From the cell containing the given text, extract its center point as [X, Y] coordinate. 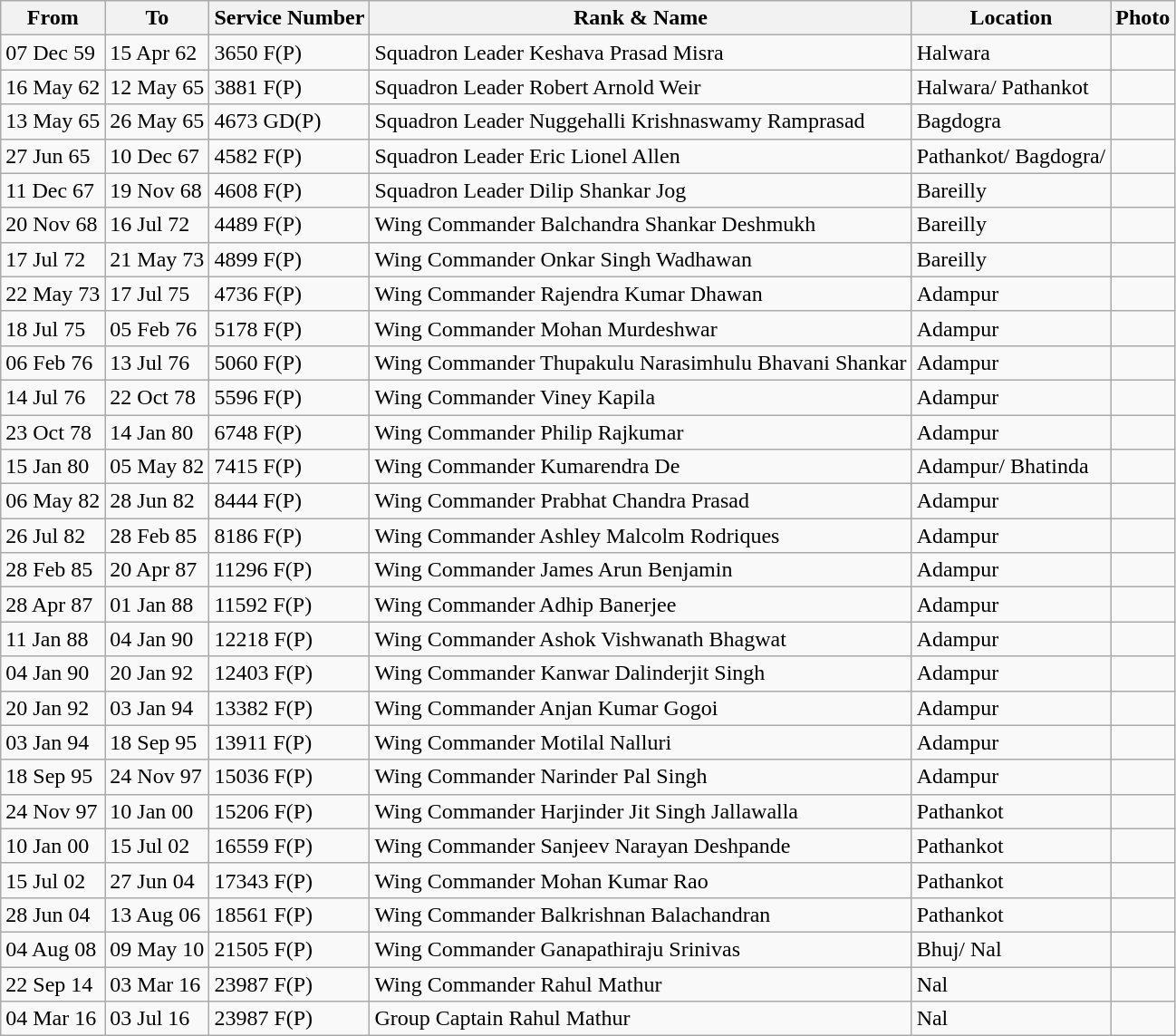
23 Oct 78 [53, 432]
03 Jul 16 [158, 1019]
Wing Commander Balkrishnan Balachandran [641, 915]
Wing Commander Viney Kapila [641, 397]
13 Jul 76 [158, 363]
3650 F(P) [290, 53]
Wing Commander Kanwar Dalinderjit Singh [641, 673]
Squadron Leader Robert Arnold Weir [641, 87]
28 Apr 87 [53, 605]
Wing Commander Balchandra Shankar Deshmukh [641, 225]
Rank & Name [641, 18]
Wing Commander Ashok Vishwanath Bhagwat [641, 639]
22 May 73 [53, 294]
Wing Commander Adhip Banerjee [641, 605]
4582 F(P) [290, 156]
19 Nov 68 [158, 190]
Wing Commander Rahul Mathur [641, 983]
20 Nov 68 [53, 225]
27 Jun 04 [158, 880]
Wing Commander Motilal Nalluri [641, 742]
21 May 73 [158, 259]
Wing Commander Sanjeev Narayan Deshpande [641, 846]
07 Dec 59 [53, 53]
12 May 65 [158, 87]
Wing Commander Kumarendra De [641, 467]
To [158, 18]
Wing Commander Anjan Kumar Gogoi [641, 708]
Location [1011, 18]
18561 F(P) [290, 915]
3881 F(P) [290, 87]
Group Captain Rahul Mathur [641, 1019]
28 Jun 82 [158, 501]
Service Number [290, 18]
Wing Commander Harjinder Jit Singh Jallawalla [641, 811]
20 Apr 87 [158, 570]
28 Jun 04 [53, 915]
5178 F(P) [290, 328]
03 Mar 16 [158, 983]
16 Jul 72 [158, 225]
13 Aug 06 [158, 915]
10 Dec 67 [158, 156]
13911 F(P) [290, 742]
11296 F(P) [290, 570]
5060 F(P) [290, 363]
05 Feb 76 [158, 328]
Wing Commander Rajendra Kumar Dhawan [641, 294]
26 Jul 82 [53, 536]
12403 F(P) [290, 673]
09 May 10 [158, 949]
4899 F(P) [290, 259]
Wing Commander Ganapathiraju Srinivas [641, 949]
11 Dec 67 [53, 190]
18 Jul 75 [53, 328]
14 Jan 80 [158, 432]
Squadron Leader Dilip Shankar Jog [641, 190]
Adampur/ Bhatinda [1011, 467]
Bagdogra [1011, 121]
15 Apr 62 [158, 53]
11 Jan 88 [53, 639]
16559 F(P) [290, 846]
Halwara [1011, 53]
14 Jul 76 [53, 397]
15206 F(P) [290, 811]
22 Oct 78 [158, 397]
26 May 65 [158, 121]
4673 GD(P) [290, 121]
17343 F(P) [290, 880]
6748 F(P) [290, 432]
Wing Commander Thupakulu Narasimhulu Bhavani Shankar [641, 363]
7415 F(P) [290, 467]
21505 F(P) [290, 949]
Squadron Leader Nuggehalli Krishnaswamy Ramprasad [641, 121]
4608 F(P) [290, 190]
05 May 82 [158, 467]
4736 F(P) [290, 294]
Wing Commander Philip Rajkumar [641, 432]
Wing Commander Prabhat Chandra Prasad [641, 501]
Squadron Leader Keshava Prasad Misra [641, 53]
17 Jul 75 [158, 294]
Wing Commander Narinder Pal Singh [641, 777]
22 Sep 14 [53, 983]
Wing Commander Onkar Singh Wadhawan [641, 259]
15 Jan 80 [53, 467]
Wing Commander James Arun Benjamin [641, 570]
04 Aug 08 [53, 949]
Photo [1143, 18]
8186 F(P) [290, 536]
From [53, 18]
Halwara/ Pathankot [1011, 87]
11592 F(P) [290, 605]
27 Jun 65 [53, 156]
16 May 62 [53, 87]
06 May 82 [53, 501]
Wing Commander Ashley Malcolm Rodriques [641, 536]
4489 F(P) [290, 225]
Squadron Leader Eric Lionel Allen [641, 156]
8444 F(P) [290, 501]
04 Mar 16 [53, 1019]
Wing Commander Mohan Kumar Rao [641, 880]
Pathankot/ Bagdogra/ [1011, 156]
13382 F(P) [290, 708]
13 May 65 [53, 121]
Wing Commander Mohan Murdeshwar [641, 328]
01 Jan 88 [158, 605]
Bhuj/ Nal [1011, 949]
5596 F(P) [290, 397]
06 Feb 76 [53, 363]
12218 F(P) [290, 639]
15036 F(P) [290, 777]
17 Jul 72 [53, 259]
